Pinpoint the cell where the given text exists, returning its (X, Y) midpoint coordinate. 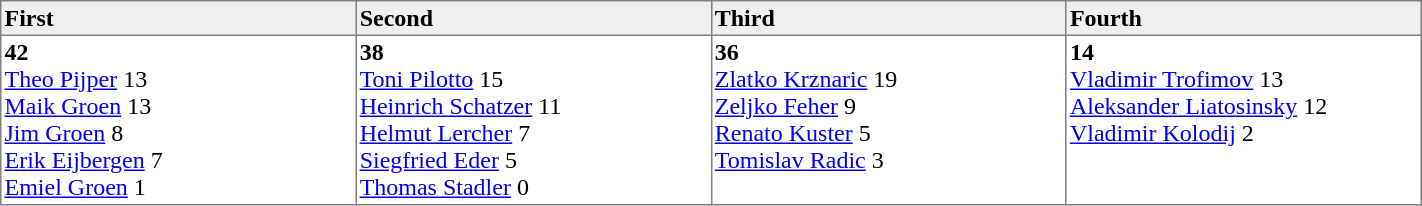
42Theo Pijper 13Maik Groen 13Jim Groen 8Erik Eijbergen 7Emiel Groen 1 (178, 120)
Second (534, 18)
38Toni Pilotto 15Heinrich Schatzer 11Helmut Lercher 7Siegfried Eder 5Thomas Stadler 0 (534, 120)
First (178, 18)
14Vladimir Trofimov 13Aleksander Liatosinsky 12Vladimir Kolodij 2 (1244, 120)
Third (888, 18)
36Zlatko Krznaric 19Zeljko Feher 9Renato Kuster 5Tomislav Radic 3 (888, 120)
Fourth (1244, 18)
